Detect which cell encompasses the target text, then output its [X, Y] center coordinate. 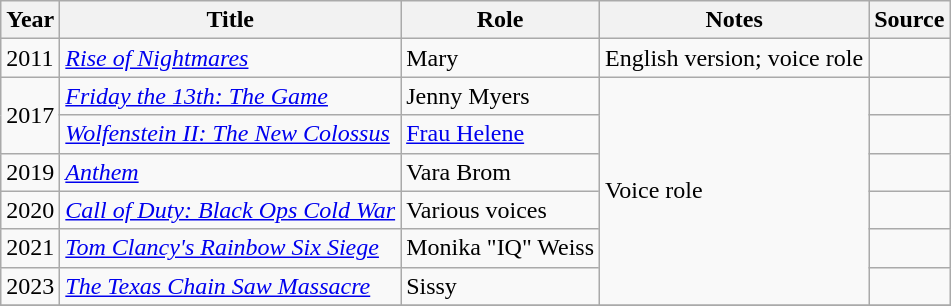
Role [500, 20]
2019 [30, 172]
The Texas Chain Saw Massacre [230, 286]
Mary [500, 58]
2023 [30, 286]
Monika "IQ" Weiss [500, 248]
Friday the 13th: The Game [230, 96]
Title [230, 20]
Call of Duty: Black Ops Cold War [230, 210]
Notes [734, 20]
Various voices [500, 210]
2011 [30, 58]
Frau Helene [500, 134]
Vara Brom [500, 172]
2021 [30, 248]
Year [30, 20]
Jenny Myers [500, 96]
2020 [30, 210]
Tom Clancy's Rainbow Six Siege [230, 248]
2017 [30, 115]
Anthem [230, 172]
Voice role [734, 191]
Source [910, 20]
Sissy [500, 286]
English version; voice role [734, 58]
Wolfenstein II: The New Colossus [230, 134]
Rise of Nightmares [230, 58]
